Return the (X, Y) coordinate for the center point of the cell that contains the specified text.  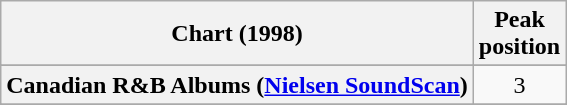
3 (519, 85)
Peakposition (519, 34)
Canadian R&B Albums (Nielsen SoundScan) (238, 85)
Chart (1998) (238, 34)
